Capture the cell that displays the provided text and extract its (x, y) central coordinate. 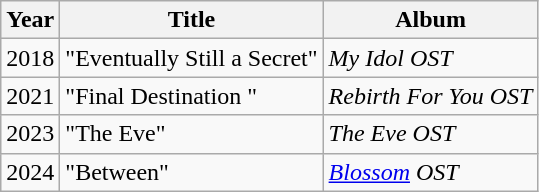
2018 (30, 58)
"Eventually Still a Secret" (192, 58)
Rebirth For You OST (430, 96)
Year (30, 20)
My Idol OST (430, 58)
"The Eve" (192, 134)
The Eve OST (430, 134)
"Final Destination " (192, 96)
2021 (30, 96)
2024 (30, 172)
Album (430, 20)
Title (192, 20)
Blossom OST (430, 172)
2023 (30, 134)
"Between" (192, 172)
